Return (X, Y) of the center of cell containing provided text 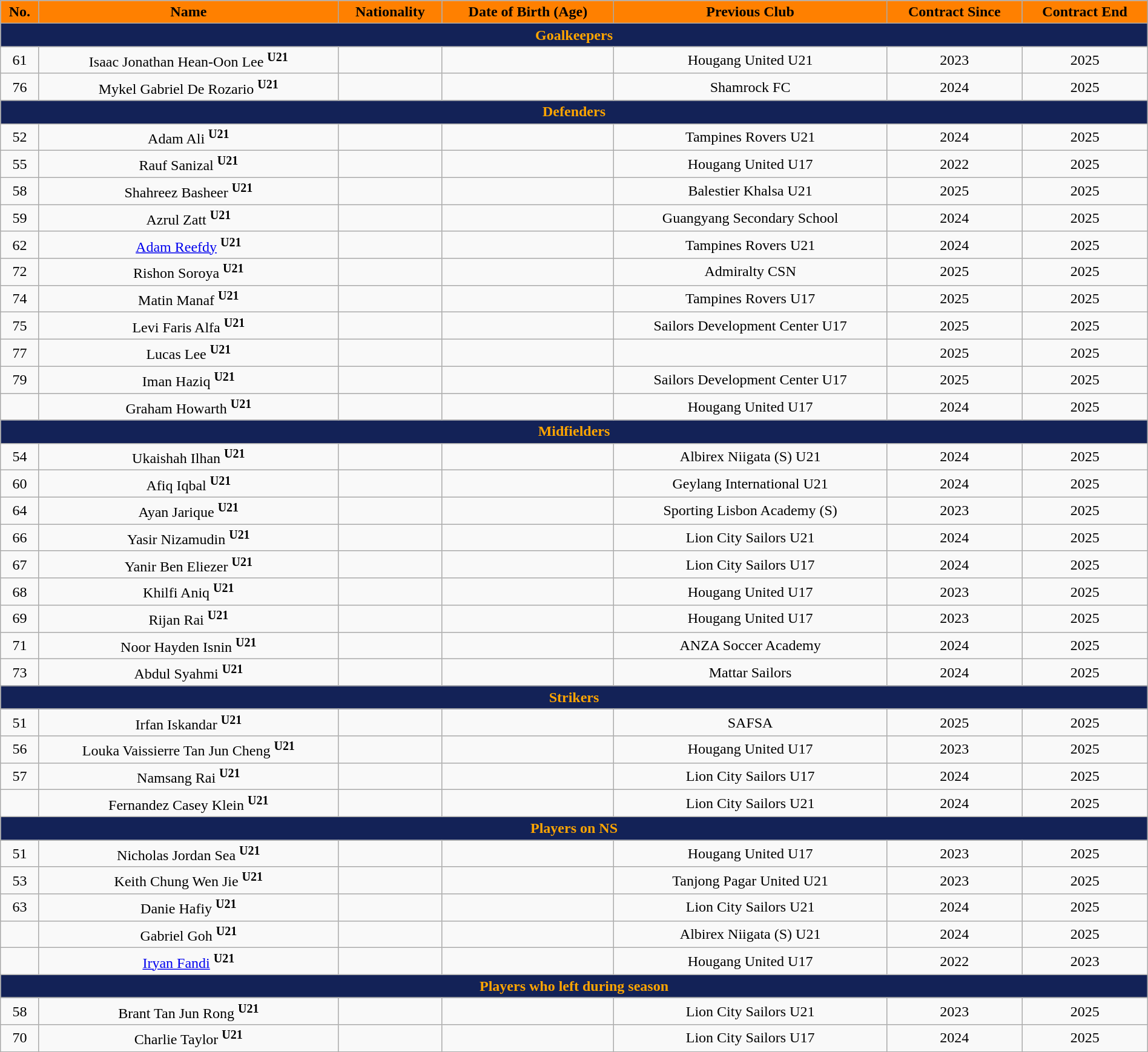
Balestier Khalsa U21 (751, 191)
Strikers (574, 697)
Keith Chung Wen Jie U21 (188, 880)
59 (19, 218)
Levi Faris Alfa U21 (188, 326)
Goalkeepers (574, 35)
Defenders (574, 112)
Graham Howarth U21 (188, 407)
64 (19, 511)
Name (188, 12)
Matin Manaf U21 (188, 299)
Azrul Zatt U21 (188, 218)
Rauf Sanizal U21 (188, 165)
52 (19, 137)
67 (19, 564)
75 (19, 326)
Noor Hayden Isnin U21 (188, 645)
Charlie Taylor U21 (188, 1039)
Midfielders (574, 432)
Namsang Rai U21 (188, 776)
Guangyang Secondary School (751, 218)
73 (19, 673)
Iman Haziq U21 (188, 380)
Admiralty CSN (751, 272)
68 (19, 592)
Afiq Iqbal U21 (188, 484)
Players on NS (574, 828)
Lucas Lee U21 (188, 352)
Adam Ali U21 (188, 137)
Abdul Syahmi U21 (188, 673)
66 (19, 538)
Rijan Rai U21 (188, 619)
Nicholas Jordan Sea U21 (188, 853)
53 (19, 880)
69 (19, 619)
Tanjong Pagar United U21 (751, 880)
Hougang United U21 (751, 61)
Adam Reefdy U21 (188, 245)
62 (19, 245)
77 (19, 352)
70 (19, 1039)
Danie Hafiy U21 (188, 908)
Irfan Iskandar U21 (188, 723)
Louka Vaissierre Tan Jun Cheng U21 (188, 749)
71 (19, 645)
ANZA Soccer Academy (751, 645)
Yanir Ben Eliezer U21 (188, 564)
72 (19, 272)
54 (19, 456)
Mykel Gabriel De Rozario U21 (188, 87)
Isaac Jonathan Hean-Oon Lee U21 (188, 61)
Players who left during season (574, 986)
Yasir Nizamudin U21 (188, 538)
Previous Club (751, 12)
Iryan Fandi U21 (188, 961)
Gabriel Goh U21 (188, 935)
56 (19, 749)
55 (19, 165)
63 (19, 908)
Khilfi Aniq U21 (188, 592)
SAFSA (751, 723)
Tampines Rovers U17 (751, 299)
Shamrock FC (751, 87)
Mattar Sailors (751, 673)
Geylang International U21 (751, 484)
No. (19, 12)
Ayan Jarique U21 (188, 511)
74 (19, 299)
Ukaishah Ilhan U21 (188, 456)
61 (19, 61)
Contract Since (954, 12)
57 (19, 776)
76 (19, 87)
Shahreez Basheer U21 (188, 191)
Contract End (1085, 12)
79 (19, 380)
Rishon Soroya U21 (188, 272)
Date of Birth (Age) (528, 12)
60 (19, 484)
Brant Tan Jun Rong U21 (188, 1011)
Nationality (391, 12)
Fernandez Casey Klein U21 (188, 804)
Sporting Lisbon Academy (S) (751, 511)
